Locate the cell with the specified text and output its (X, Y) center coordinate. 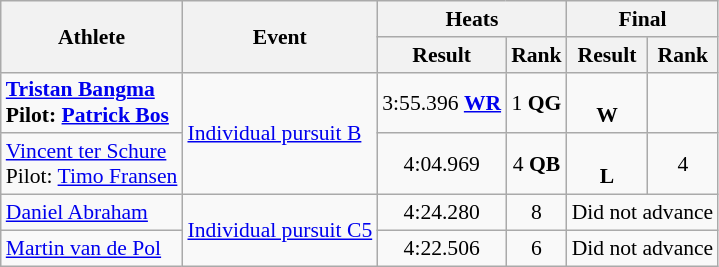
3:55.396 WR (442, 102)
Event (280, 36)
Martin van de Pol (92, 248)
8 (536, 213)
W (608, 102)
4 (682, 164)
Daniel Abraham (92, 213)
Individual pursuit C5 (280, 230)
Individual pursuit B (280, 133)
Final (643, 19)
L (608, 164)
Vincent ter SchurePilot: Timo Fransen (92, 164)
1 QG (536, 102)
Athlete (92, 36)
Tristan BangmaPilot: Patrick Bos (92, 102)
4:22.506 (442, 248)
Heats (472, 19)
4 QB (536, 164)
4:04.969 (442, 164)
6 (536, 248)
4:24.280 (442, 213)
